Search for the cell housing the specified text and yield its [x, y] center coordinate. 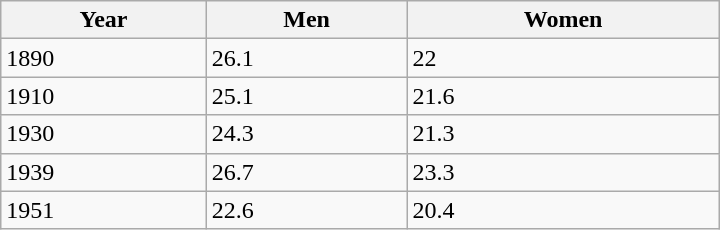
1930 [104, 134]
25.1 [306, 96]
1910 [104, 96]
26.7 [306, 172]
23.3 [563, 172]
24.3 [306, 134]
1939 [104, 172]
Women [563, 20]
20.4 [563, 210]
1890 [104, 58]
21.3 [563, 134]
1951 [104, 210]
Year [104, 20]
22.6 [306, 210]
22 [563, 58]
26.1 [306, 58]
21.6 [563, 96]
Men [306, 20]
